Return the [X, Y] coordinate for the center point of the cell that contains the specified text.  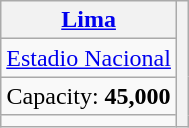
Lima [89, 20]
Capacity: 45,000 [89, 96]
Estadio Nacional [89, 58]
